Search for the cell housing the specified text and yield its (x, y) center coordinate. 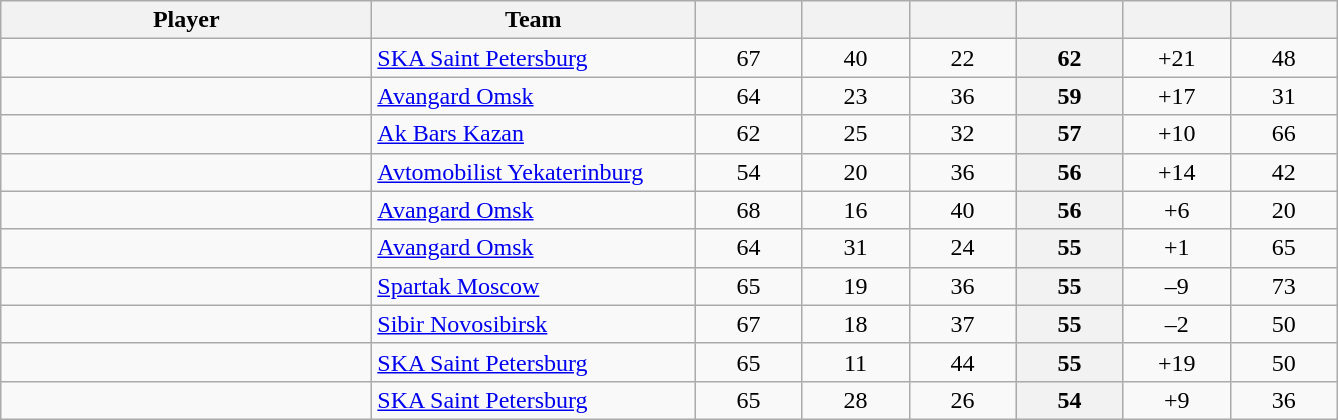
Sibir Novosibirsk (534, 324)
–9 (1176, 286)
Ak Bars Kazan (534, 134)
+14 (1176, 172)
66 (1284, 134)
+19 (1176, 362)
Avtomobilist Yekaterinburg (534, 172)
42 (1284, 172)
23 (856, 96)
Spartak Moscow (534, 286)
25 (856, 134)
16 (856, 210)
18 (856, 324)
28 (856, 400)
48 (1284, 58)
Team (534, 20)
32 (962, 134)
+10 (1176, 134)
+9 (1176, 400)
26 (962, 400)
22 (962, 58)
+21 (1176, 58)
44 (962, 362)
73 (1284, 286)
24 (962, 248)
59 (1070, 96)
+1 (1176, 248)
68 (748, 210)
37 (962, 324)
57 (1070, 134)
+17 (1176, 96)
19 (856, 286)
Player (186, 20)
+6 (1176, 210)
–2 (1176, 324)
11 (856, 362)
